Capture the cell that displays the provided text and extract its (X, Y) central coordinate. 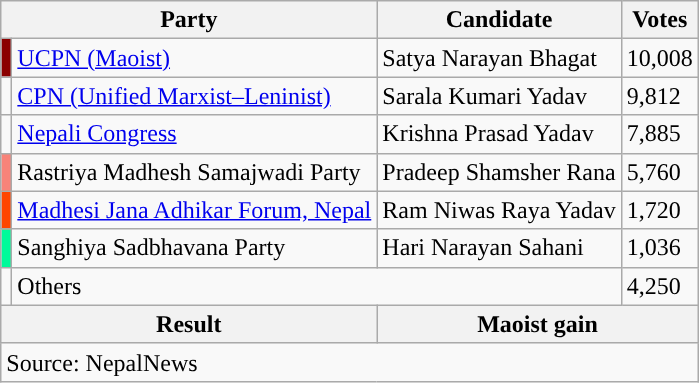
Candidate (499, 20)
4,250 (660, 286)
Party (189, 20)
9,812 (660, 96)
Hari Narayan Sahani (499, 248)
Krishna Prasad Yadav (499, 134)
Rastriya Madhesh Samajwadi Party (194, 172)
1,720 (660, 210)
Pradeep Shamsher Rana (499, 172)
Others (316, 286)
Votes (660, 20)
1,036 (660, 248)
Madhesi Jana Adhikar Forum, Nepal (194, 210)
Sanghiya Sadbhavana Party (194, 248)
10,008 (660, 58)
Ram Niwas Raya Yadav (499, 210)
CPN (Unified Marxist–Leninist) (194, 96)
Nepali Congress (194, 134)
Source: NepalNews (350, 362)
Sarala Kumari Yadav (499, 96)
7,885 (660, 134)
Satya Narayan Bhagat (499, 58)
Maoist gain (538, 324)
5,760 (660, 172)
UCPN (Maoist) (194, 58)
Result (189, 324)
